Scan for the cell matching the given text and deliver its (X, Y) coordinate at center. 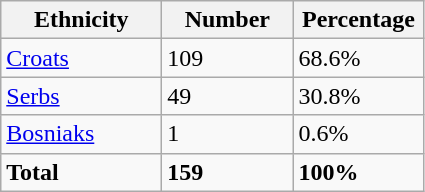
Bosniaks (82, 134)
0.6% (358, 134)
Croats (82, 58)
Percentage (358, 20)
Total (82, 172)
Number (228, 20)
1 (228, 134)
159 (228, 172)
Serbs (82, 96)
30.8% (358, 96)
68.6% (358, 58)
109 (228, 58)
100% (358, 172)
Ethnicity (82, 20)
49 (228, 96)
